For the text-containing cell, return its midpoint in [x, y] coordinate format. 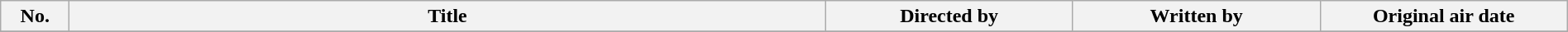
Original air date [1444, 16]
Directed by [949, 16]
Written by [1196, 16]
No. [35, 16]
Title [447, 16]
